Locate the cell with the specified text and output its [X, Y] center coordinate. 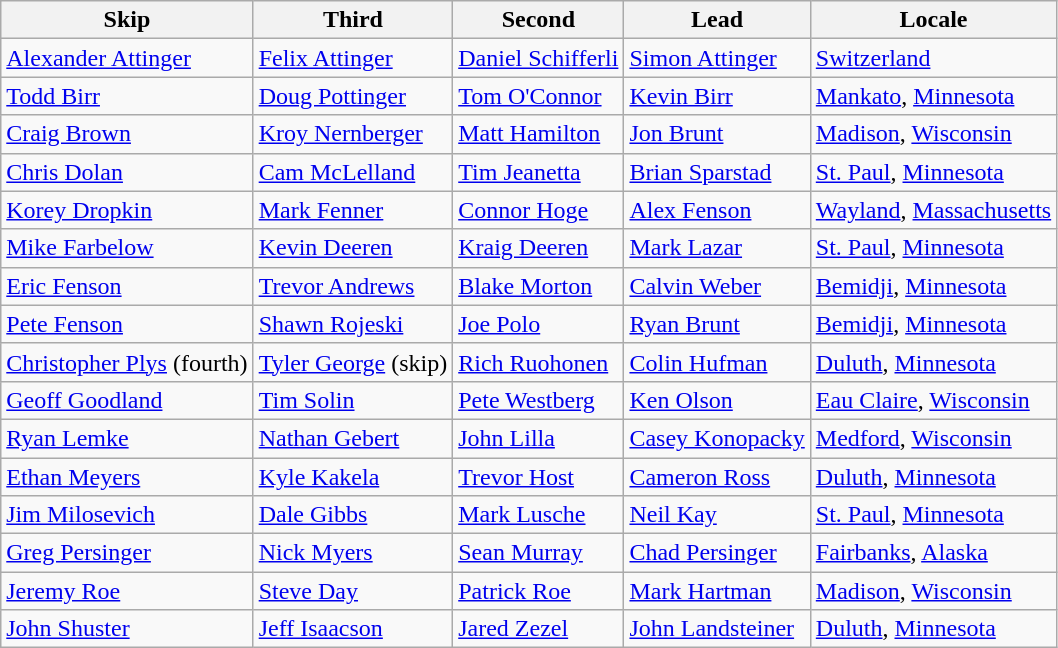
Pete Westberg [538, 400]
Nick Myers [353, 553]
Trevor Host [538, 477]
Sean Murray [538, 553]
Kevin Birr [717, 96]
Connor Hoge [538, 210]
Kroy Nernberger [353, 134]
Mankato, Minnesota [933, 96]
Ethan Meyers [127, 477]
Felix Attinger [353, 58]
John Shuster [127, 629]
Shawn Rojeski [353, 324]
Steve Day [353, 591]
Calvin Weber [717, 286]
John Lilla [538, 438]
Third [353, 20]
Jon Brunt [717, 134]
Blake Morton [538, 286]
Alex Fenson [717, 210]
Jeff Isaacson [353, 629]
Skip [127, 20]
Geoff Goodland [127, 400]
Lead [717, 20]
Jim Milosevich [127, 515]
Greg Persinger [127, 553]
Locale [933, 20]
Korey Dropkin [127, 210]
Kraig Deeren [538, 248]
Neil Kay [717, 515]
Ken Olson [717, 400]
Second [538, 20]
Kevin Deeren [353, 248]
Rich Ruohonen [538, 362]
John Landsteiner [717, 629]
Dale Gibbs [353, 515]
Mark Lazar [717, 248]
Alexander Attinger [127, 58]
Simon Attinger [717, 58]
Todd Birr [127, 96]
Craig Brown [127, 134]
Matt Hamilton [538, 134]
Eau Claire, Wisconsin [933, 400]
Ryan Brunt [717, 324]
Mike Farbelow [127, 248]
Nathan Gebert [353, 438]
Cameron Ross [717, 477]
Medford, Wisconsin [933, 438]
Kyle Kakela [353, 477]
Pete Fenson [127, 324]
Cam McLelland [353, 172]
Tom O'Connor [538, 96]
Wayland, Massachusetts [933, 210]
Christopher Plys (fourth) [127, 362]
Fairbanks, Alaska [933, 553]
Casey Konopacky [717, 438]
Eric Fenson [127, 286]
Mark Fenner [353, 210]
Tyler George (skip) [353, 362]
Switzerland [933, 58]
Mark Lusche [538, 515]
Tim Solin [353, 400]
Jared Zezel [538, 629]
Chris Dolan [127, 172]
Doug Pottinger [353, 96]
Trevor Andrews [353, 286]
Colin Hufman [717, 362]
Patrick Roe [538, 591]
Daniel Schifferli [538, 58]
Brian Sparstad [717, 172]
Jeremy Roe [127, 591]
Joe Polo [538, 324]
Tim Jeanetta [538, 172]
Ryan Lemke [127, 438]
Mark Hartman [717, 591]
Chad Persinger [717, 553]
